Extract the (x, y) coordinate from the center of the cell holding the provided text.  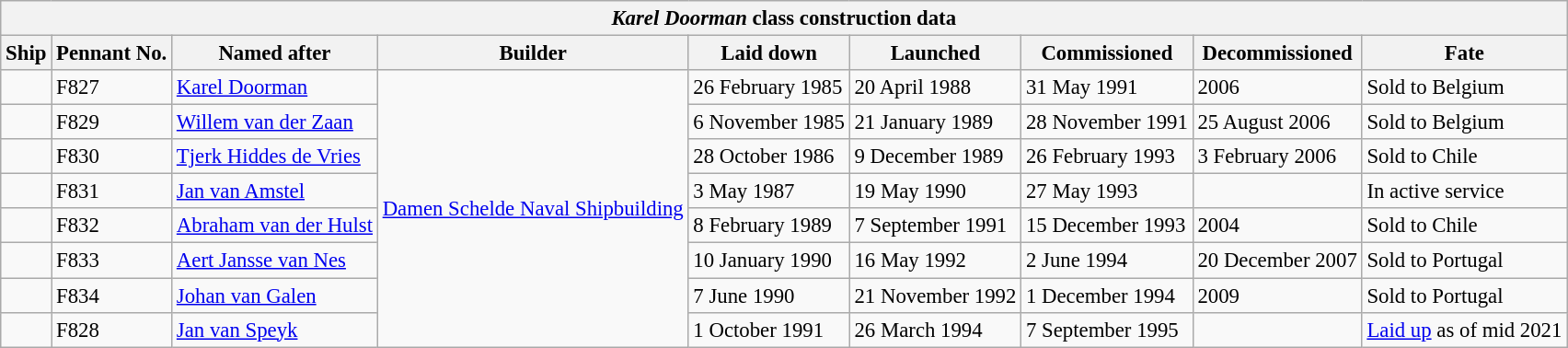
Pennant No. (112, 53)
Laid down (769, 53)
Launched (935, 53)
7 June 1990 (769, 296)
10 January 1990 (769, 261)
Karel Doorman (275, 87)
Tjerk Hiddes de Vries (275, 157)
20 April 1988 (935, 87)
Damen Schelde Naval Shipbuilding (533, 208)
Commissioned (1107, 53)
26 February 1993 (1107, 157)
F833 (112, 261)
Jan van Amstel (275, 191)
F831 (112, 191)
31 May 1991 (1107, 87)
Named after (275, 53)
15 December 1993 (1107, 226)
28 October 1986 (769, 157)
Jan van Speyk (275, 330)
F829 (112, 122)
28 November 1991 (1107, 122)
Abraham van der Hulst (275, 226)
2004 (1277, 226)
2006 (1277, 87)
Laid up as of mid 2021 (1465, 330)
19 May 1990 (935, 191)
Decommissioned (1277, 53)
In active service (1465, 191)
2009 (1277, 296)
F828 (112, 330)
27 May 1993 (1107, 191)
F834 (112, 296)
Aert Jansse van Nes (275, 261)
1 October 1991 (769, 330)
Willem van der Zaan (275, 122)
26 March 1994 (935, 330)
F827 (112, 87)
Ship (26, 53)
1 December 1994 (1107, 296)
7 September 1991 (935, 226)
F830 (112, 157)
3 May 1987 (769, 191)
Johan van Galen (275, 296)
7 September 1995 (1107, 330)
Fate (1465, 53)
3 February 2006 (1277, 157)
16 May 1992 (935, 261)
Builder (533, 53)
F832 (112, 226)
26 February 1985 (769, 87)
2 June 1994 (1107, 261)
9 December 1989 (935, 157)
20 December 2007 (1277, 261)
25 August 2006 (1277, 122)
21 January 1989 (935, 122)
Karel Doorman class construction data (784, 18)
6 November 1985 (769, 122)
21 November 1992 (935, 296)
8 February 1989 (769, 226)
